From the cell containing the given text, extract its center point as [x, y] coordinate. 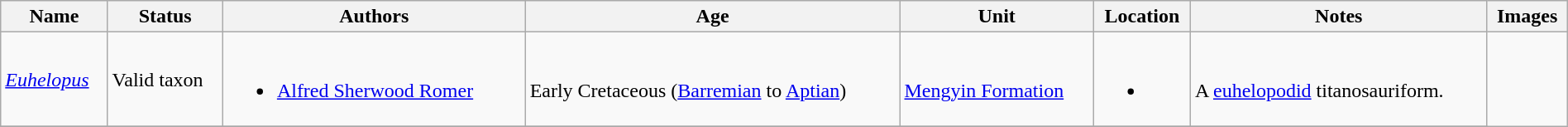
Notes [1338, 17]
Unit [997, 17]
Early Cretaceous (Barremian to Aptian) [713, 80]
A euhelopodid titanosauriform. [1338, 80]
Age [713, 17]
Alfred Sherwood Romer [369, 80]
Valid taxon [165, 80]
Mengyin Formation [997, 80]
Name [55, 17]
Images [1527, 17]
Status [165, 17]
Location [1141, 17]
Euhelopus [55, 80]
Authors [374, 17]
